Return the (X, Y) coordinate for the center point of the cell that contains the specified text.  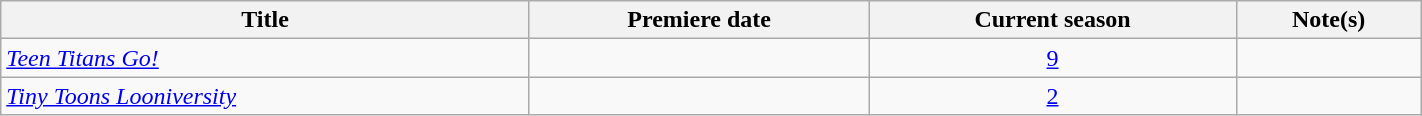
Note(s) (1328, 20)
Title (266, 20)
2 (1052, 96)
Teen Titans Go! (266, 58)
Tiny Toons Looniversity (266, 96)
Current season (1052, 20)
Premiere date (699, 20)
9 (1052, 58)
